Return (X, Y) of the center of cell containing provided text 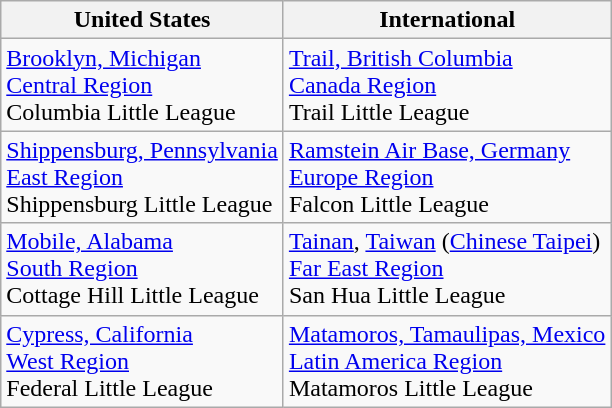
Mobile, AlabamaSouth RegionCottage Hill Little League (142, 269)
Ramstein Air Base, GermanyEurope RegionFalcon Little League (447, 177)
Shippensburg, PennsylvaniaEast RegionShippensburg Little League (142, 177)
Matamoros, Tamaulipas, MexicoLatin America RegionMatamoros Little League (447, 361)
Brooklyn, MichiganCentral RegionColumbia Little League (142, 85)
International (447, 20)
United States (142, 20)
Tainan, Taiwan (Chinese Taipei)Far East RegionSan Hua Little League (447, 269)
Cypress, CaliforniaWest RegionFederal Little League (142, 361)
Trail, British Columbia Canada RegionTrail Little League (447, 85)
